Return the (X, Y) coordinate for the center point of the cell that contains the specified text.  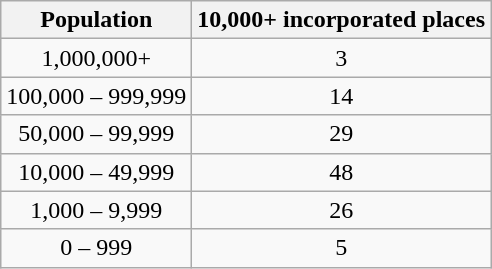
48 (342, 172)
0 – 999 (96, 248)
1,000 – 9,999 (96, 210)
5 (342, 248)
Population (96, 20)
29 (342, 134)
1,000,000+ (96, 58)
10,000+ incorporated places (342, 20)
10,000 – 49,999 (96, 172)
100,000 – 999,999 (96, 96)
26 (342, 210)
50,000 – 99,999 (96, 134)
3 (342, 58)
14 (342, 96)
